Pinpoint the cell where the given text exists, returning its (x, y) midpoint coordinate. 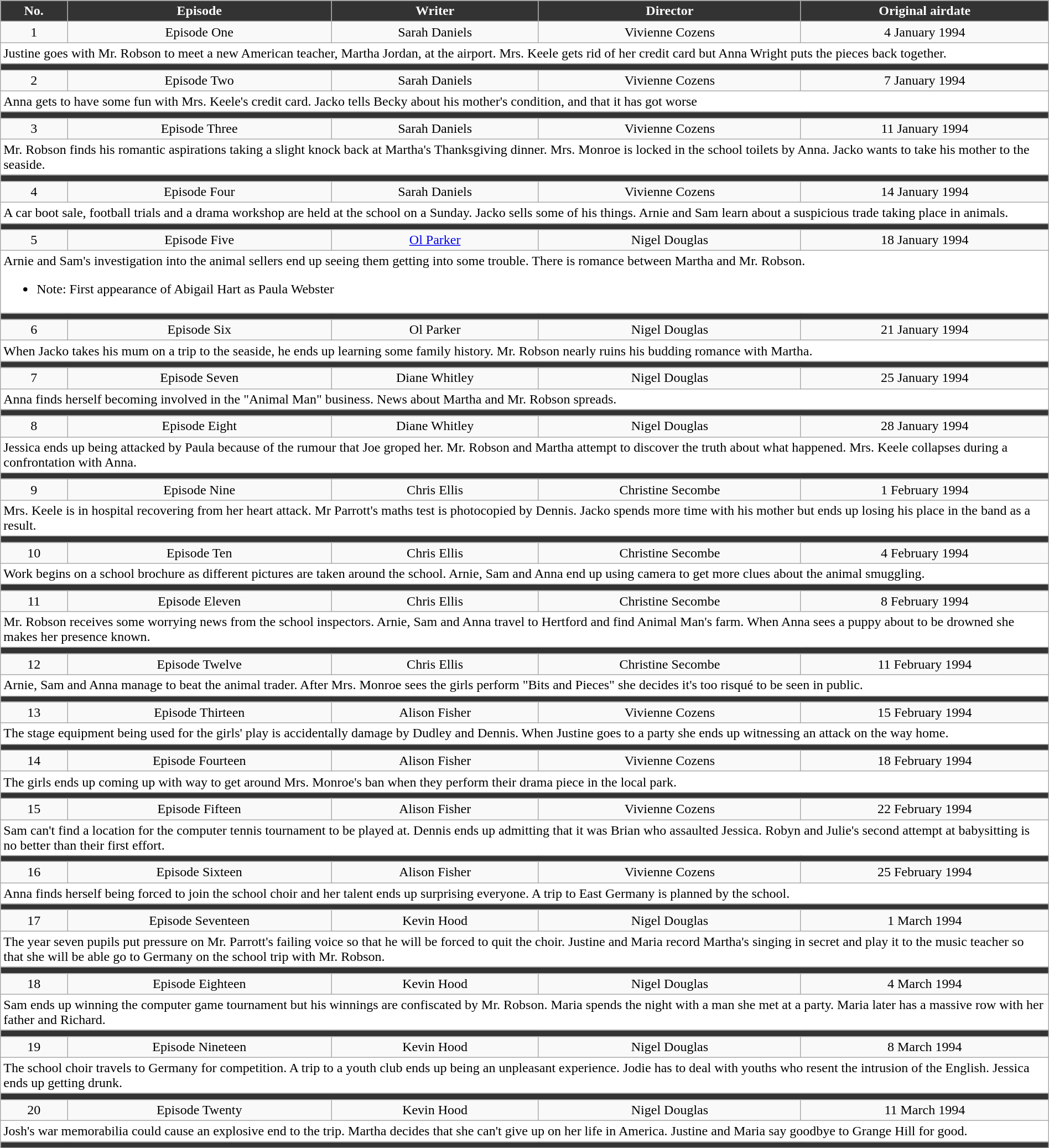
16 (34, 872)
14 (34, 761)
7 (34, 378)
Episode Four (199, 192)
Episode Sixteen (199, 872)
25 February 1994 (925, 872)
25 January 1994 (925, 378)
2 (34, 80)
The girls ends up coming up with way to get around Mrs. Monroe's ban when they perform their drama piece in the local park. (524, 782)
18 February 1994 (925, 761)
Anna finds herself being forced to join the school choir and her talent ends up surprising everyone. A trip to East Germany is planned by the school. (524, 893)
9 (34, 489)
1 (34, 32)
Episode Nineteen (199, 1047)
Episode Seven (199, 378)
12 (34, 664)
15 February 1994 (925, 712)
Episode Fifteen (199, 809)
11 March 1994 (925, 1110)
8 February 1994 (925, 601)
Episode Seventeen (199, 921)
11 January 1994 (925, 128)
15 (34, 809)
Episode Fourteen (199, 761)
4 January 1994 (925, 32)
Episode Twenty (199, 1110)
13 (34, 712)
10 (34, 553)
4 February 1994 (925, 553)
Episode Eighteen (199, 984)
Episode Six (199, 330)
Anna finds herself becoming involved in the "Animal Man" business. News about Martha and Mr. Robson spreads. (524, 399)
8 (34, 426)
20 (34, 1110)
8 March 1994 (925, 1047)
11 (34, 601)
19 (34, 1047)
Anna gets to have some fun with Mrs. Keele's credit card. Jacko tells Becky about his mother's condition, and that it has got worse (524, 101)
Original airdate (925, 11)
Episode Three (199, 128)
Episode (199, 11)
18 (34, 984)
4 March 1994 (925, 984)
Episode Eight (199, 426)
3 (34, 128)
21 January 1994 (925, 330)
Episode Thirteen (199, 712)
7 January 1994 (925, 80)
22 February 1994 (925, 809)
Episode Nine (199, 489)
18 January 1994 (925, 240)
Episode Five (199, 240)
1 February 1994 (925, 489)
14 January 1994 (925, 192)
1 March 1994 (925, 921)
4 (34, 192)
Writer (435, 11)
17 (34, 921)
11 February 1994 (925, 664)
Episode Twelve (199, 664)
5 (34, 240)
Episode Eleven (199, 601)
When Jacko takes his mum on a trip to the seaside, he ends up learning some family history. Mr. Robson nearly ruins his budding romance with Martha. (524, 351)
Episode One (199, 32)
Episode Two (199, 80)
No. (34, 11)
6 (34, 330)
Director (669, 11)
Episode Ten (199, 553)
28 January 1994 (925, 426)
